Pinpoint the cell where the given text exists, returning its (X, Y) midpoint coordinate. 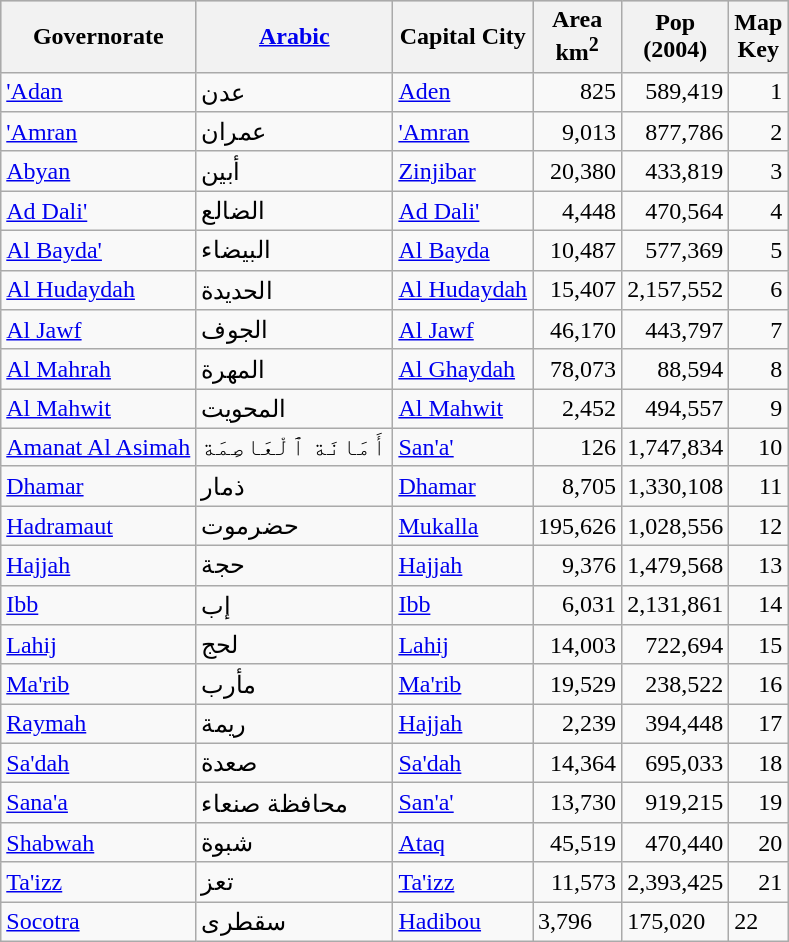
9 (758, 409)
Capital City (463, 37)
394,448 (676, 724)
Al Mahrah (98, 369)
حضرموت (294, 526)
3 (758, 171)
88,594 (676, 369)
11,573 (578, 882)
المحويت (294, 409)
695,033 (676, 763)
Aden (463, 92)
6,031 (578, 605)
10 (758, 447)
577,369 (676, 251)
22 (758, 922)
حجة (294, 566)
15 (758, 645)
19 (758, 803)
4,448 (578, 211)
Pop(2004) (676, 37)
ذمار (294, 486)
13,730 (578, 803)
78,073 (578, 369)
الجوف (294, 330)
المهرة (294, 369)
ريمة (294, 724)
443,797 (676, 330)
Amanat Al Asimah (98, 447)
Mukalla (463, 526)
2,239 (578, 724)
20 (758, 842)
3,796 (578, 922)
Socotra (98, 922)
16 (758, 684)
11 (758, 486)
494,557 (676, 409)
14,003 (578, 645)
2,157,552 (676, 290)
14,364 (578, 763)
470,564 (676, 211)
لحج (294, 645)
عدن (294, 92)
7 (758, 330)
46,170 (578, 330)
Shabwah (98, 842)
470,440 (676, 842)
صعدة (294, 763)
Hadramaut (98, 526)
إب (294, 605)
18 (758, 763)
1,330,108 (676, 486)
6 (758, 290)
الضالع (294, 211)
مأرب (294, 684)
9,376 (578, 566)
عمران (294, 132)
1,028,556 (676, 526)
5 (758, 251)
Sana'a (98, 803)
825 (578, 92)
2,452 (578, 409)
175,020 (676, 922)
Ataq (463, 842)
20,380 (578, 171)
877,786 (676, 132)
شبوة (294, 842)
14 (758, 605)
17 (758, 724)
126 (578, 447)
Arabic (294, 37)
Raymah (98, 724)
Zinjibar (463, 171)
1 (758, 92)
13 (758, 566)
722,694 (676, 645)
9,013 (578, 132)
البيضاء (294, 251)
238,522 (676, 684)
Abyan (98, 171)
سقطرى (294, 922)
15,407 (578, 290)
195,626 (578, 526)
الحديدة (294, 290)
Governorate (98, 37)
'Adan (98, 92)
4 (758, 211)
Hadibou (463, 922)
8 (758, 369)
589,419 (676, 92)
919,215 (676, 803)
21 (758, 882)
تعز (294, 882)
أَمَانَة ٱلْعَاصِمَة (294, 447)
Al Bayda (463, 251)
MapKey (758, 37)
8,705 (578, 486)
Al Bayda' (98, 251)
1,747,834 (676, 447)
2 (758, 132)
2,131,861 (676, 605)
45,519 (578, 842)
2,393,425 (676, 882)
Area km2 (578, 37)
10,487 (578, 251)
محافظة صنعاء (294, 803)
433,819 (676, 171)
Al Ghaydah (463, 369)
أبين (294, 171)
12 (758, 526)
1,479,568 (676, 566)
19,529 (578, 684)
